Find where the given text appears and provide that cell's center as (X, Y) coordinate. 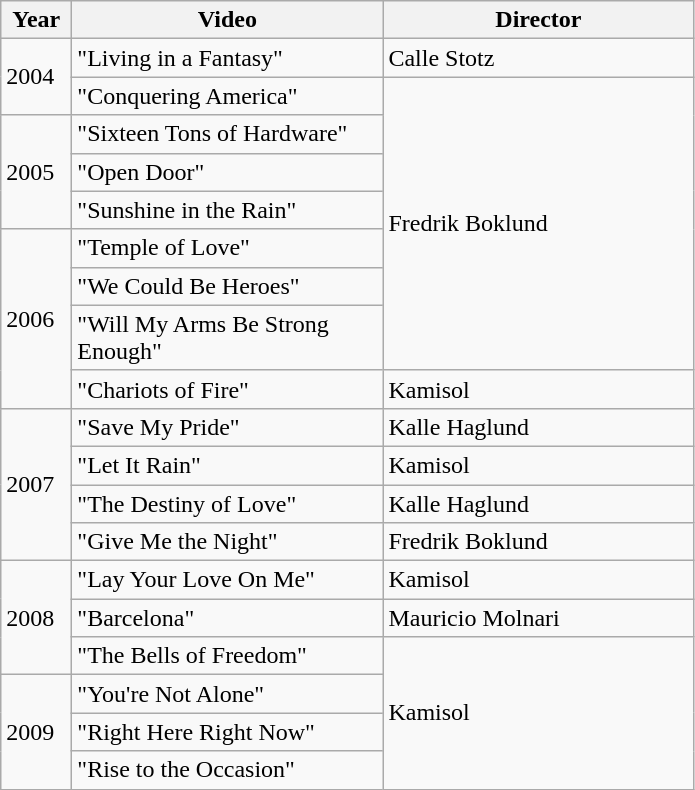
"Sixteen Tons of Hardware" (228, 134)
"Conquering America" (228, 96)
"Save My Pride" (228, 427)
"Rise to the Occasion" (228, 770)
2008 (36, 618)
"Lay Your Love On Me" (228, 580)
"Sunshine in the Rain" (228, 210)
"Let It Rain" (228, 465)
"Living in a Fantasy" (228, 58)
Mauricio Molnari (538, 618)
2004 (36, 77)
"Open Door" (228, 172)
"You're Not Alone" (228, 694)
"Right Here Right Now" (228, 732)
Video (228, 20)
"Will My Arms Be Strong Enough" (228, 338)
2009 (36, 732)
"We Could Be Heroes" (228, 286)
Director (538, 20)
"Chariots of Fire" (228, 389)
2006 (36, 318)
"The Destiny of Love" (228, 503)
"Temple of Love" (228, 248)
Year (36, 20)
"The Bells of Freedom" (228, 656)
"Barcelona" (228, 618)
"Give Me the Night" (228, 542)
2005 (36, 172)
2007 (36, 484)
Calle Stotz (538, 58)
